Find where the given text appears and provide that cell's center as (x, y) coordinate. 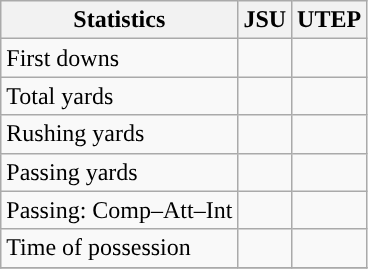
Statistics (120, 20)
JSU (265, 20)
UTEP (330, 20)
Passing yards (120, 172)
Passing: Comp–Att–Int (120, 210)
Time of possession (120, 248)
Total yards (120, 96)
First downs (120, 58)
Rushing yards (120, 134)
